Find where the given text appears and provide that cell's center as (x, y) coordinate. 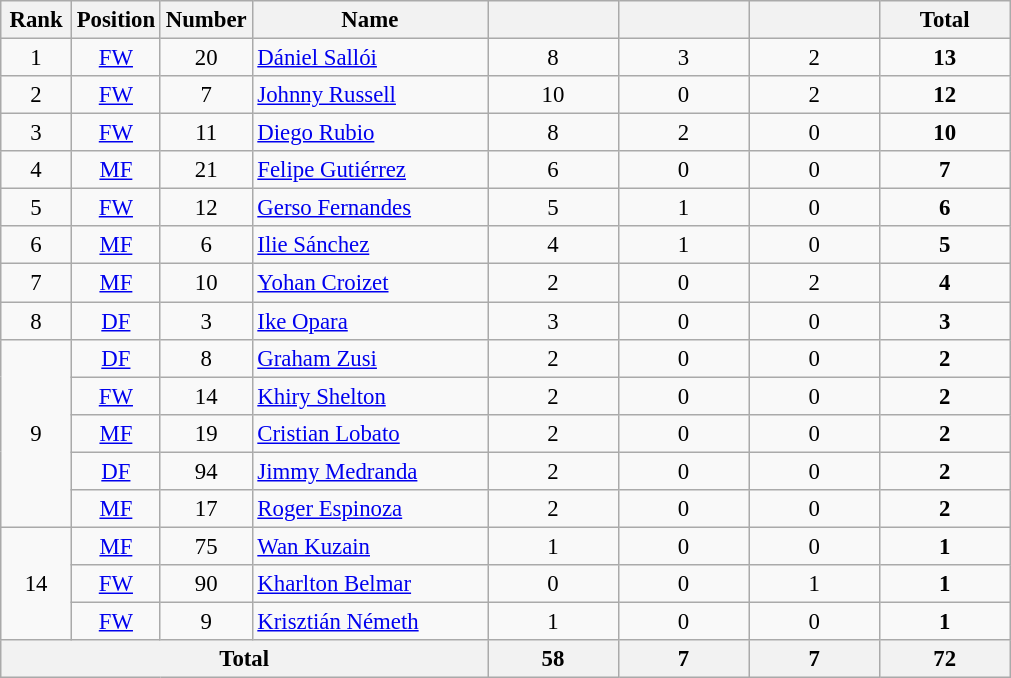
19 (206, 433)
72 (944, 659)
Diego Rubio (370, 133)
Yohan Croizet (370, 283)
Rank (36, 20)
Jimmy Medranda (370, 471)
Name (370, 20)
Number (206, 20)
58 (554, 659)
Wan Kuzain (370, 546)
13 (944, 58)
94 (206, 471)
Gerso Fernandes (370, 208)
21 (206, 170)
17 (206, 509)
Khiry Shelton (370, 396)
Graham Zusi (370, 358)
Dániel Sallói (370, 58)
Felipe Gutiérrez (370, 170)
Cristian Lobato (370, 433)
Krisztián Németh (370, 621)
Kharlton Belmar (370, 584)
75 (206, 546)
Ike Opara (370, 321)
Johnny Russell (370, 95)
Ilie Sánchez (370, 245)
90 (206, 584)
Position (116, 20)
20 (206, 58)
11 (206, 133)
Roger Espinoza (370, 509)
